Locate the cell with the specified text and output its [x, y] center coordinate. 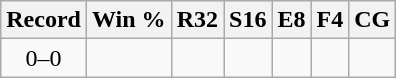
Win % [128, 20]
E8 [292, 20]
CG [372, 20]
S16 [248, 20]
R32 [197, 20]
F4 [330, 20]
0–0 [44, 58]
Record [44, 20]
